Return the [x, y] coordinate for the center point of the cell that contains the specified text.  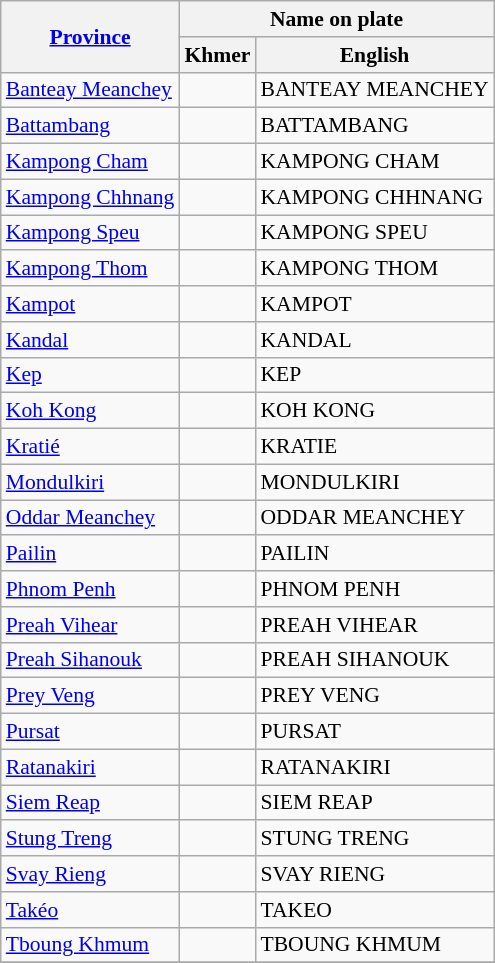
Preah Vihear [90, 625]
Oddar Meanchey [90, 518]
Province [90, 36]
Ratanakiri [90, 767]
Pailin [90, 554]
Kep [90, 375]
PAILIN [374, 554]
PREAH SIHANOUK [374, 660]
KOH KONG [374, 411]
KAMPONG CHAM [374, 162]
Kratié [90, 447]
Stung Treng [90, 839]
Mondulkiri [90, 482]
MONDULKIRI [374, 482]
STUNG TRENG [374, 839]
Takéo [90, 910]
Preah Sihanouk [90, 660]
KANDAL [374, 340]
Siem Reap [90, 803]
PREAH VIHEAR [374, 625]
Battambang [90, 126]
Banteay Meanchey [90, 90]
SIEM REAP [374, 803]
PHNOM PENH [374, 589]
SVAY RIENG [374, 874]
KRATIE [374, 447]
Kampot [90, 304]
ODDAR MEANCHEY [374, 518]
Svay Rieng [90, 874]
KAMPONG SPEU [374, 233]
Prey Veng [90, 696]
TBOUNG KHMUM [374, 945]
TAKEO [374, 910]
Name on plate [336, 19]
Kampong Cham [90, 162]
Kampong Chhnang [90, 197]
English [374, 55]
KAMPONG CHHNANG [374, 197]
KEP [374, 375]
Tboung Khmum [90, 945]
RATANAKIRI [374, 767]
Phnom Penh [90, 589]
Kampong Speu [90, 233]
Kampong Thom [90, 269]
PREY VENG [374, 696]
KAMPOT [374, 304]
Koh Kong [90, 411]
PURSAT [374, 732]
Kandal [90, 340]
Khmer [217, 55]
BANTEAY MEANCHEY [374, 90]
Pursat [90, 732]
BATTAMBANG [374, 126]
KAMPONG THOM [374, 269]
